Determine the (X, Y) coordinate at the center of the cell enclosing the given text.  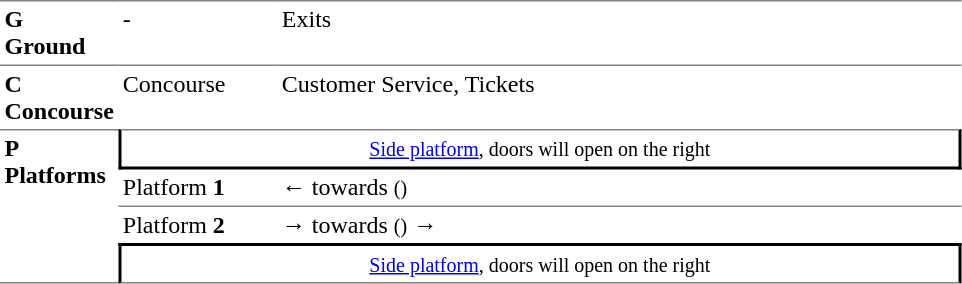
Customer Service, Tickets (619, 98)
→ towards () → (619, 225)
← towards () (619, 189)
Concourse (198, 98)
Exits (619, 33)
PPlatforms (59, 206)
- (198, 33)
Platform 2 (198, 225)
GGround (59, 33)
Platform 1 (198, 189)
CConcourse (59, 98)
